Pinpoint the cell where the given text exists, returning its [x, y] midpoint coordinate. 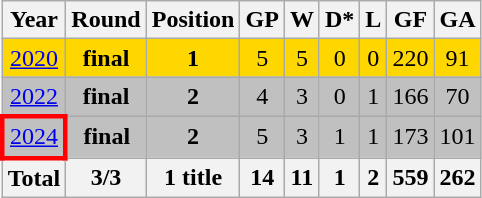
GA [458, 20]
559 [410, 178]
D* [339, 20]
166 [410, 97]
2020 [34, 58]
2024 [34, 136]
W [302, 20]
GP [262, 20]
Total [34, 178]
220 [410, 58]
3/3 [106, 178]
101 [458, 136]
14 [262, 178]
173 [410, 136]
1 title [193, 178]
4 [262, 97]
262 [458, 178]
70 [458, 97]
11 [302, 178]
2022 [34, 97]
91 [458, 58]
Round [106, 20]
Position [193, 20]
Year [34, 20]
L [374, 20]
GF [410, 20]
